Search for the cell housing the specified text and yield its [x, y] center coordinate. 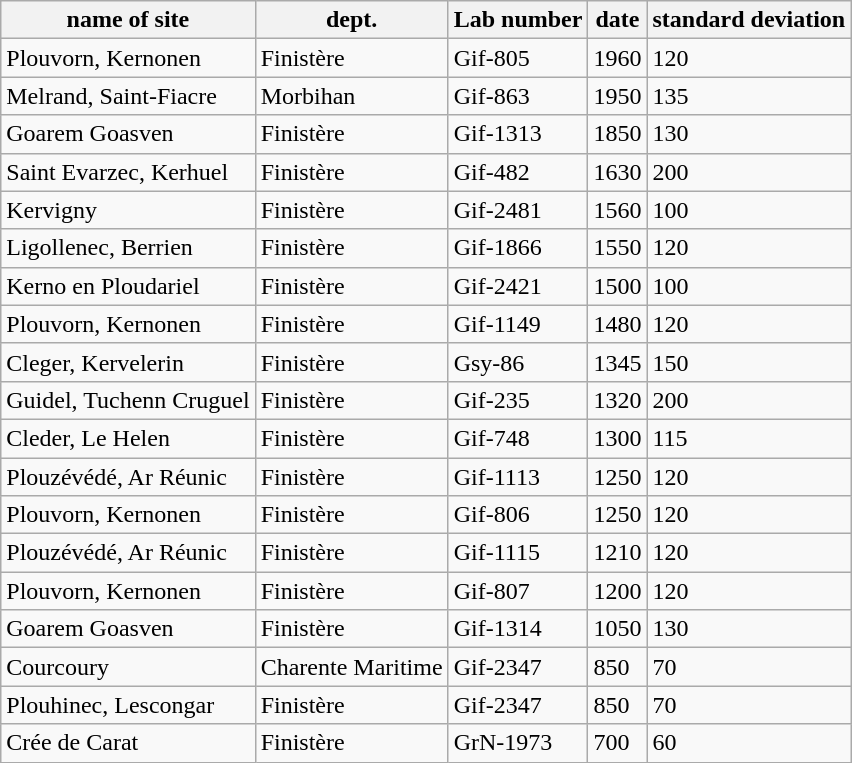
Crée de Carat [128, 743]
Plouhinec, Lescongar [128, 705]
Gif-863 [518, 96]
Gif-1313 [518, 134]
Guidel, Tuchenn Cruguel [128, 400]
Gif-807 [518, 591]
Gif-806 [518, 515]
GrN-1973 [518, 743]
date [618, 20]
Morbihan [352, 96]
1560 [618, 210]
Gif-1115 [518, 553]
115 [749, 438]
Gif-1113 [518, 477]
1300 [618, 438]
Gif-805 [518, 58]
1345 [618, 362]
Kervigny [128, 210]
Gif-1149 [518, 324]
1550 [618, 248]
1850 [618, 134]
Cleder, Le Helen [128, 438]
Ligollenec, Berrien [128, 248]
Gif-2421 [518, 286]
Lab number [518, 20]
1630 [618, 172]
1210 [618, 553]
name of site [128, 20]
1050 [618, 629]
Gif-748 [518, 438]
Saint Evarzec, Kerhuel [128, 172]
Cleger, Kervelerin [128, 362]
standard deviation [749, 20]
1480 [618, 324]
Gsy-86 [518, 362]
Courcoury [128, 667]
dept. [352, 20]
Gif-482 [518, 172]
1320 [618, 400]
135 [749, 96]
1500 [618, 286]
Kerno en Ploudariel [128, 286]
Gif-1866 [518, 248]
Charente Maritime [352, 667]
1200 [618, 591]
Gif-2481 [518, 210]
Melrand, Saint-Fiacre [128, 96]
150 [749, 362]
Gif-1314 [518, 629]
1950 [618, 96]
700 [618, 743]
Gif-235 [518, 400]
60 [749, 743]
1960 [618, 58]
